For the text-containing cell, return its midpoint in (x, y) coordinate format. 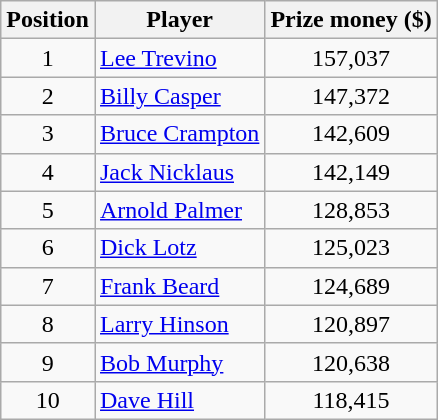
Frank Beard (179, 286)
9 (48, 362)
120,897 (351, 324)
Arnold Palmer (179, 210)
Dave Hill (179, 400)
Prize money ($) (351, 20)
1 (48, 58)
Jack Nicklaus (179, 172)
128,853 (351, 210)
157,037 (351, 58)
142,609 (351, 134)
Bob Murphy (179, 362)
120,638 (351, 362)
125,023 (351, 248)
Dick Lotz (179, 248)
Position (48, 20)
Bruce Crampton (179, 134)
3 (48, 134)
Billy Casper (179, 96)
4 (48, 172)
124,689 (351, 286)
6 (48, 248)
8 (48, 324)
10 (48, 400)
Lee Trevino (179, 58)
147,372 (351, 96)
Larry Hinson (179, 324)
5 (48, 210)
2 (48, 96)
142,149 (351, 172)
118,415 (351, 400)
Player (179, 20)
7 (48, 286)
